Locate the cell with the specified text and output its (x, y) center coordinate. 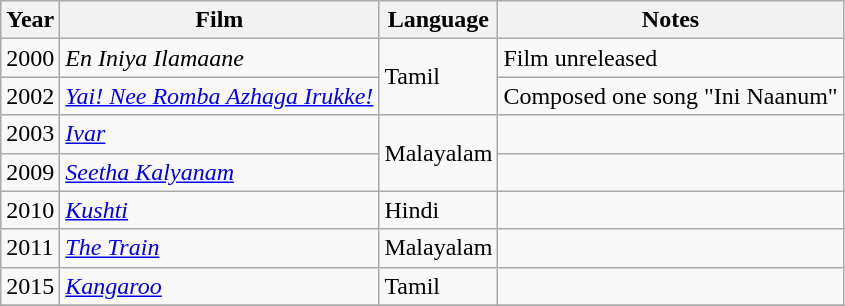
Kushti (220, 210)
2000 (30, 58)
2015 (30, 286)
Composed one song "Ini Naanum" (670, 96)
Notes (670, 20)
Year (30, 20)
The Train (220, 248)
Ivar (220, 134)
2009 (30, 172)
2002 (30, 96)
Film (220, 20)
Language (438, 20)
Kangaroo (220, 286)
2011 (30, 248)
2003 (30, 134)
Yai! Nee Romba Azhaga Irukke! (220, 96)
Film unreleased (670, 58)
2010 (30, 210)
Seetha Kalyanam (220, 172)
Hindi (438, 210)
En Iniya Ilamaane (220, 58)
